Provide the (x, y) coordinate of the cell's center where the given text is located.  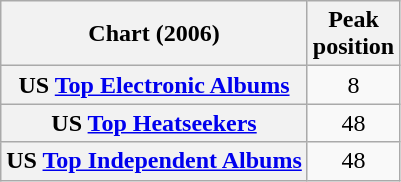
Peakposition (353, 34)
US Top Independent Albums (154, 161)
US Top Electronic Albums (154, 85)
Chart (2006) (154, 34)
8 (353, 85)
US Top Heatseekers (154, 123)
